Extract the [x, y] coordinate from the center of the cell holding the provided text.  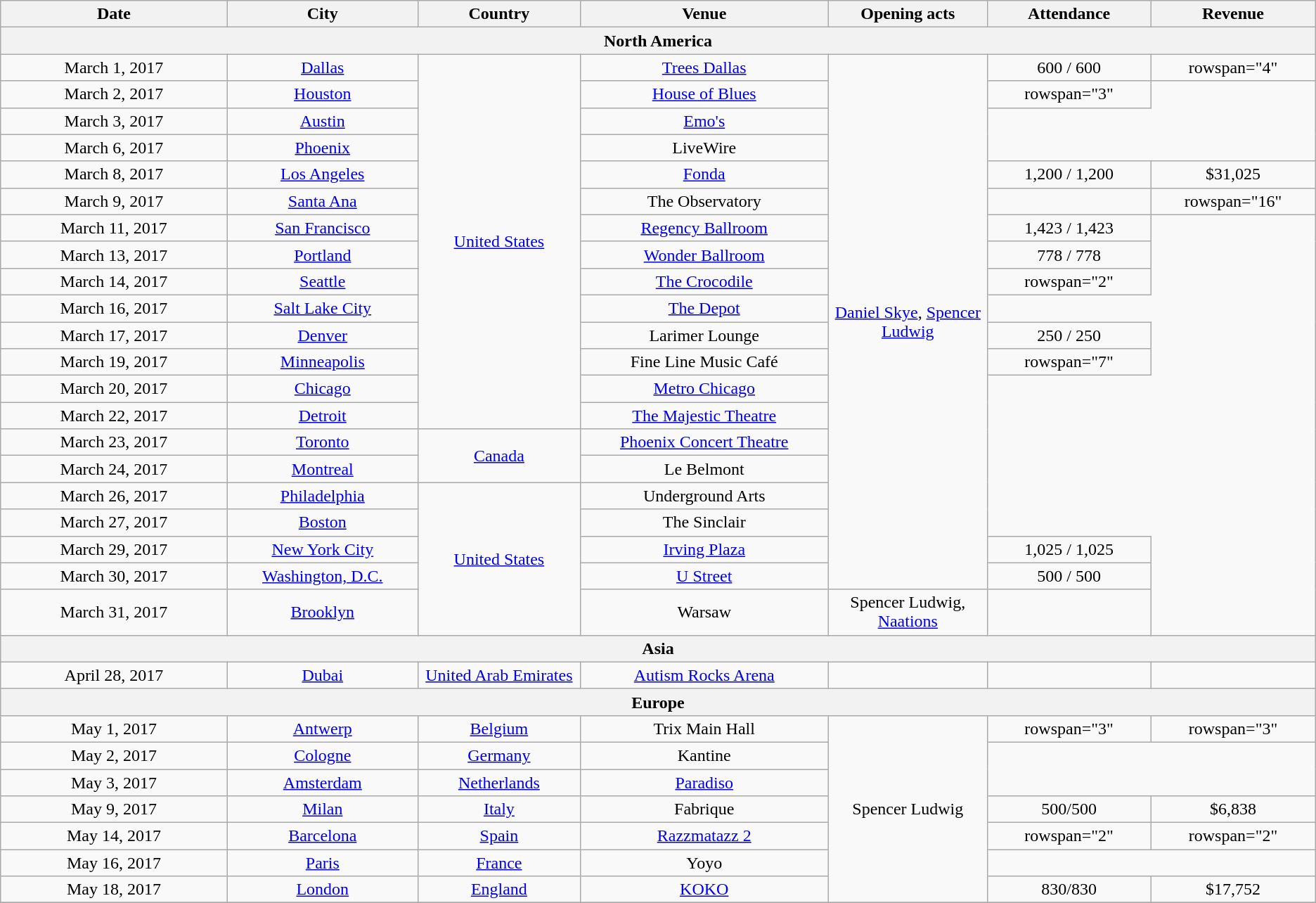
Metro Chicago [704, 389]
The Majestic Theatre [704, 416]
Spencer Ludwig [908, 809]
1,423 / 1,423 [1069, 228]
May 9, 2017 [114, 809]
North America [658, 41]
778 / 778 [1069, 255]
March 6, 2017 [114, 148]
Spain [499, 836]
500/500 [1069, 809]
Antwerp [323, 729]
Le Belmont [704, 469]
March 20, 2017 [114, 389]
City [323, 14]
Los Angeles [323, 174]
March 8, 2017 [114, 174]
March 19, 2017 [114, 362]
Razzmatazz 2 [704, 836]
Dubai [323, 675]
Washington, D.C. [323, 576]
1,025 / 1,025 [1069, 549]
May 16, 2017 [114, 863]
New York City [323, 549]
House of Blues [704, 94]
Fonda [704, 174]
Portland [323, 255]
March 23, 2017 [114, 442]
Trix Main Hall [704, 729]
March 17, 2017 [114, 335]
March 1, 2017 [114, 68]
$6,838 [1233, 809]
Country [499, 14]
Paris [323, 863]
Trees Dallas [704, 68]
U Street [704, 576]
1,200 / 1,200 [1069, 174]
Paradiso [704, 783]
March 29, 2017 [114, 549]
Belgium [499, 729]
Seattle [323, 281]
Phoenix [323, 148]
500 / 500 [1069, 576]
March 27, 2017 [114, 523]
March 14, 2017 [114, 281]
England [499, 890]
Cologne [323, 755]
March 31, 2017 [114, 612]
Philadelphia [323, 496]
Austin [323, 121]
France [499, 863]
Spencer Ludwig, Naations [908, 612]
KOKO [704, 890]
May 2, 2017 [114, 755]
March 9, 2017 [114, 201]
Emo's [704, 121]
600 / 600 [1069, 68]
Phoenix Concert Theatre [704, 442]
rowspan="4" [1233, 68]
March 11, 2017 [114, 228]
Irving Plaza [704, 549]
The Depot [704, 308]
LiveWire [704, 148]
Wonder Ballroom [704, 255]
Regency Ballroom [704, 228]
March 2, 2017 [114, 94]
March 24, 2017 [114, 469]
Amsterdam [323, 783]
Date [114, 14]
Dallas [323, 68]
May 14, 2017 [114, 836]
Salt Lake City [323, 308]
March 22, 2017 [114, 416]
Detroit [323, 416]
Brooklyn [323, 612]
Barcelona [323, 836]
rowspan="16" [1233, 201]
March 3, 2017 [114, 121]
United Arab Emirates [499, 675]
Fabrique [704, 809]
The Observatory [704, 201]
Larimer Lounge [704, 335]
Daniel Skye, Spencer Ludwig [908, 322]
Opening acts [908, 14]
March 26, 2017 [114, 496]
March 30, 2017 [114, 576]
Houston [323, 94]
San Francisco [323, 228]
The Crocodile [704, 281]
Attendance [1069, 14]
Canada [499, 456]
Kantine [704, 755]
250 / 250 [1069, 335]
Minneapolis [323, 362]
Venue [704, 14]
Yoyo [704, 863]
May 18, 2017 [114, 890]
830/830 [1069, 890]
Boston [323, 523]
The Sinclair [704, 523]
Santa Ana [323, 201]
$31,025 [1233, 174]
London [323, 890]
April 28, 2017 [114, 675]
Toronto [323, 442]
Chicago [323, 389]
Autism Rocks Arena [704, 675]
March 16, 2017 [114, 308]
Asia [658, 648]
Italy [499, 809]
Netherlands [499, 783]
Underground Arts [704, 496]
Revenue [1233, 14]
Warsaw [704, 612]
May 3, 2017 [114, 783]
Milan [323, 809]
Europe [658, 702]
rowspan="7" [1069, 362]
Fine Line Music Café [704, 362]
Montreal [323, 469]
Denver [323, 335]
Germany [499, 755]
May 1, 2017 [114, 729]
$17,752 [1233, 890]
March 13, 2017 [114, 255]
